Extract the (X, Y) coordinate from the center of the cell holding the provided text.  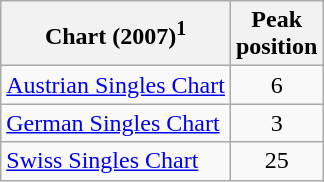
Swiss Singles Chart (116, 161)
3 (276, 123)
German Singles Chart (116, 123)
Peakposition (276, 34)
6 (276, 85)
25 (276, 161)
Austrian Singles Chart (116, 85)
Chart (2007)1 (116, 34)
